Search for the cell housing the specified text and yield its [x, y] center coordinate. 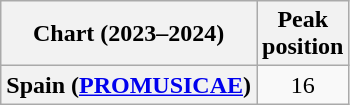
16 [303, 85]
Chart (2023–2024) [129, 34]
Peakposition [303, 34]
Spain (PROMUSICAE) [129, 85]
